Output the [X, Y] coordinate of the center of the cell containing the given text.  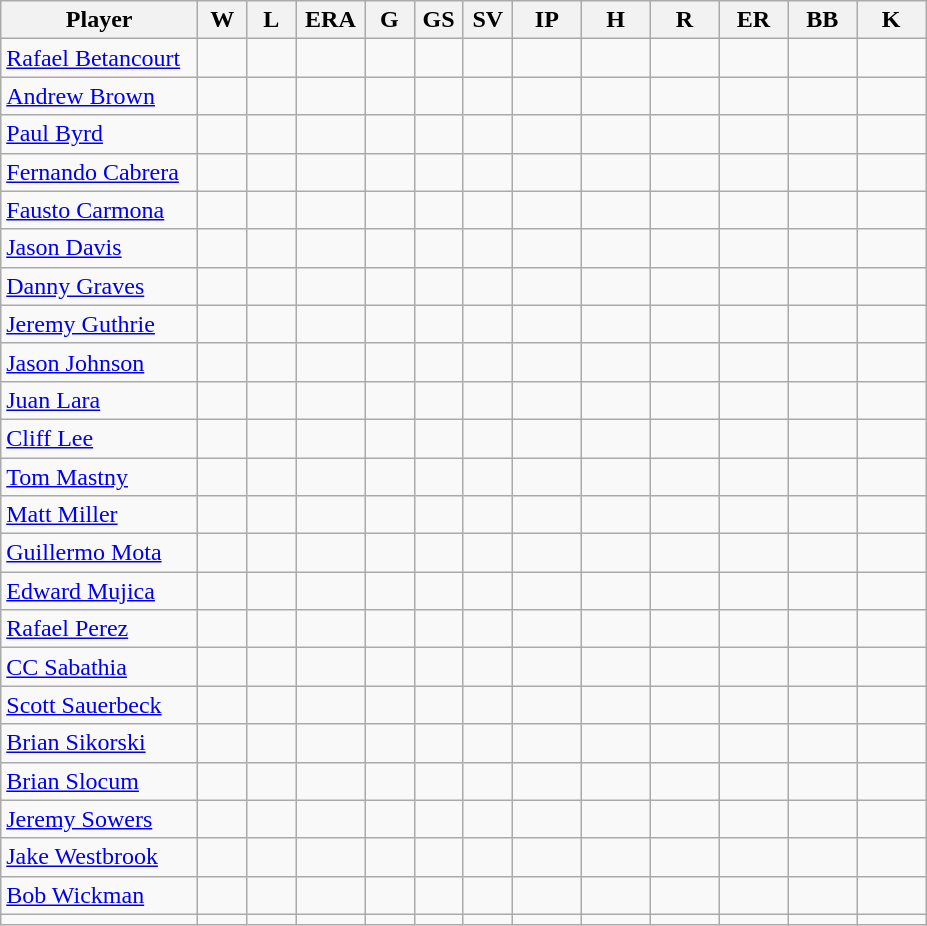
Jeremy Sowers [100, 819]
Jeremy Guthrie [100, 324]
Scott Sauerbeck [100, 705]
Bob Wickman [100, 895]
Fausto Carmona [100, 210]
Matt Miller [100, 515]
H [616, 20]
Jason Davis [100, 248]
Fernando Cabrera [100, 172]
Tom Mastny [100, 477]
G [390, 20]
W [222, 20]
Danny Graves [100, 286]
Rafael Perez [100, 629]
ER [754, 20]
Paul Byrd [100, 134]
Guillermo Mota [100, 553]
K [892, 20]
BB [822, 20]
Jason Johnson [100, 362]
L [272, 20]
Rafael Betancourt [100, 58]
ERA [330, 20]
CC Sabathia [100, 667]
Andrew Brown [100, 96]
Juan Lara [100, 400]
GS [438, 20]
IP [546, 20]
Jake Westbrook [100, 857]
Edward Mujica [100, 591]
Player [100, 20]
Brian Slocum [100, 781]
Cliff Lee [100, 438]
Brian Sikorski [100, 743]
SV [488, 20]
R [684, 20]
